Identify which cell holds the provided text, then report its [X, Y] central coordinate. 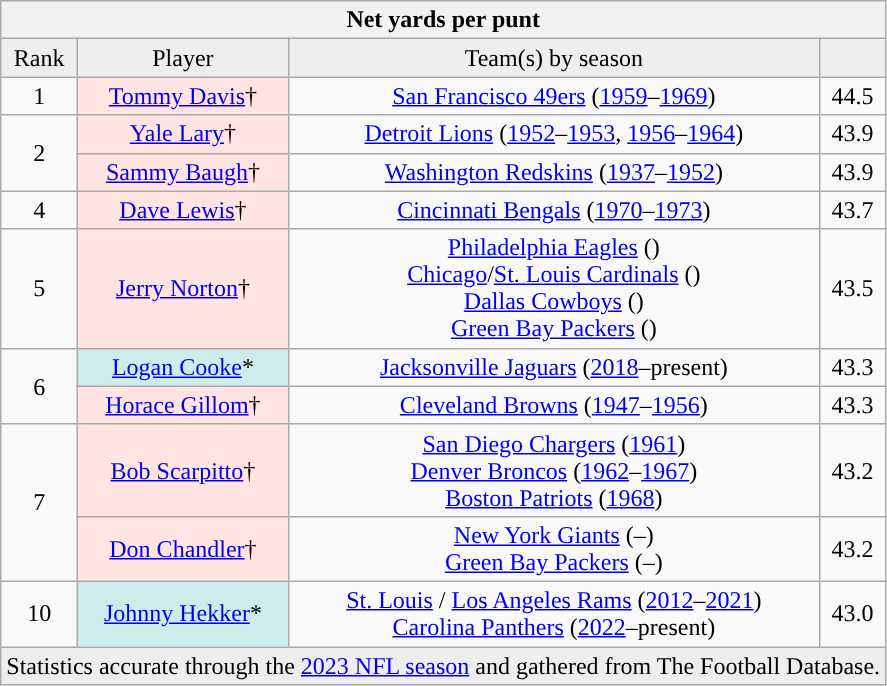
Yale Lary† [184, 134]
Team(s) by season [554, 58]
Net yards per punt [444, 20]
Washington Redskins (1937–1952) [554, 172]
Horace Gillom† [184, 405]
San Francisco 49ers (1959–1969) [554, 96]
Player [184, 58]
Bob Scarpitto† [184, 470]
Dave Lewis† [184, 210]
6 [40, 386]
Detroit Lions (1952–1953, 1956–1964) [554, 134]
Rank [40, 58]
San Diego Chargers (1961) Denver Broncos (1962–1967)Boston Patriots (1968) [554, 470]
Sammy Baugh† [184, 172]
St. Louis / Los Angeles Rams (2012–2021)Carolina Panthers (2022–present) [554, 614]
Cleveland Browns (1947–1956) [554, 405]
2 [40, 153]
5 [40, 288]
Philadelphia Eagles ()Chicago/St. Louis Cardinals ()Dallas Cowboys ()Green Bay Packers () [554, 288]
7 [40, 502]
Don Chandler† [184, 548]
43.5 [852, 288]
Jerry Norton† [184, 288]
New York Giants (–)Green Bay Packers (–) [554, 548]
Cincinnati Bengals (1970–1973) [554, 210]
4 [40, 210]
44.5 [852, 96]
Statistics accurate through the 2023 NFL season and gathered from The Football Database. [444, 665]
Johnny Hekker* [184, 614]
43.7 [852, 210]
10 [40, 614]
Tommy Davis† [184, 96]
43.0 [852, 614]
Logan Cooke* [184, 367]
1 [40, 96]
Jacksonville Jaguars (2018–present) [554, 367]
